Return (x, y) of the center of cell containing provided text 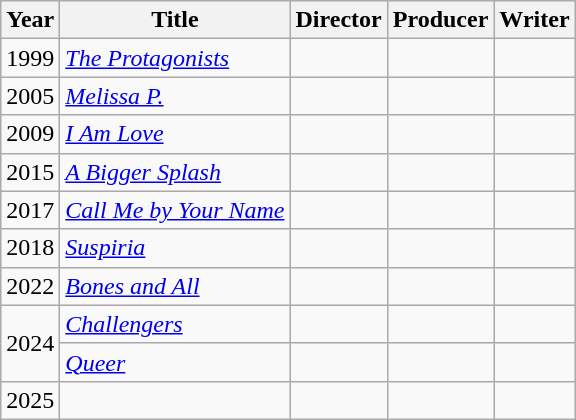
Director (338, 20)
Producer (440, 20)
Melissa P. (175, 96)
2025 (30, 400)
Bones and All (175, 286)
Queer (175, 362)
2015 (30, 172)
Year (30, 20)
2018 (30, 248)
Writer (534, 20)
I Am Love (175, 134)
Suspiria (175, 248)
2009 (30, 134)
Call Me by Your Name (175, 210)
Challengers (175, 324)
2024 (30, 343)
2005 (30, 96)
The Protagonists (175, 58)
A Bigger Splash (175, 172)
2022 (30, 286)
1999 (30, 58)
Title (175, 20)
2017 (30, 210)
